Scan for the cell matching the given text and deliver its [x, y] coordinate at center. 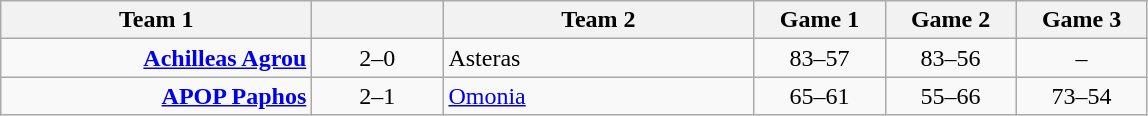
Game 3 [1082, 20]
APOP Paphos [156, 96]
83–56 [950, 58]
2–1 [378, 96]
65–61 [820, 96]
Game 2 [950, 20]
Asteras [598, 58]
83–57 [820, 58]
Achilleas Agrou [156, 58]
Omonia [598, 96]
– [1082, 58]
Team 2 [598, 20]
2–0 [378, 58]
73–54 [1082, 96]
Game 1 [820, 20]
Team 1 [156, 20]
55–66 [950, 96]
